Pinpoint the cell where the given text exists, returning its (X, Y) midpoint coordinate. 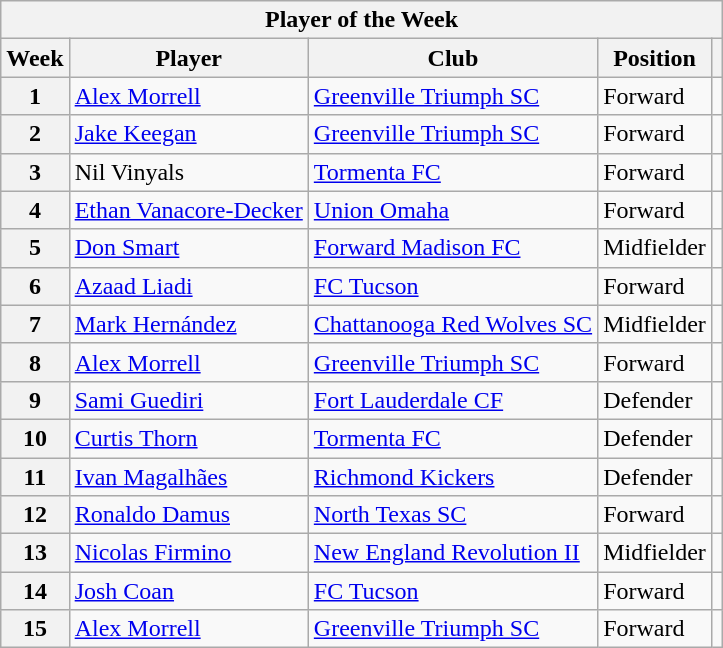
4 (35, 210)
6 (35, 286)
Fort Lauderdale CF (452, 400)
Sami Guediri (188, 400)
Nil Vinyals (188, 172)
Union Omaha (452, 210)
Josh Coan (188, 591)
2 (35, 134)
15 (35, 629)
13 (35, 553)
10 (35, 438)
7 (35, 324)
Chattanooga Red Wolves SC (452, 324)
Week (35, 58)
Mark Hernández (188, 324)
Player of the Week (362, 20)
Azaad Liadi (188, 286)
Ronaldo Damus (188, 515)
Ivan Magalhães (188, 477)
Forward Madison FC (452, 248)
Ethan Vanacore-Decker (188, 210)
Curtis Thorn (188, 438)
9 (35, 400)
Don Smart (188, 248)
3 (35, 172)
Position (655, 58)
1 (35, 96)
Nicolas Firmino (188, 553)
Player (188, 58)
Jake Keegan (188, 134)
12 (35, 515)
North Texas SC (452, 515)
New England Revolution II (452, 553)
Club (452, 58)
5 (35, 248)
14 (35, 591)
8 (35, 362)
11 (35, 477)
Richmond Kickers (452, 477)
